For the text-containing cell, return its midpoint in [x, y] coordinate format. 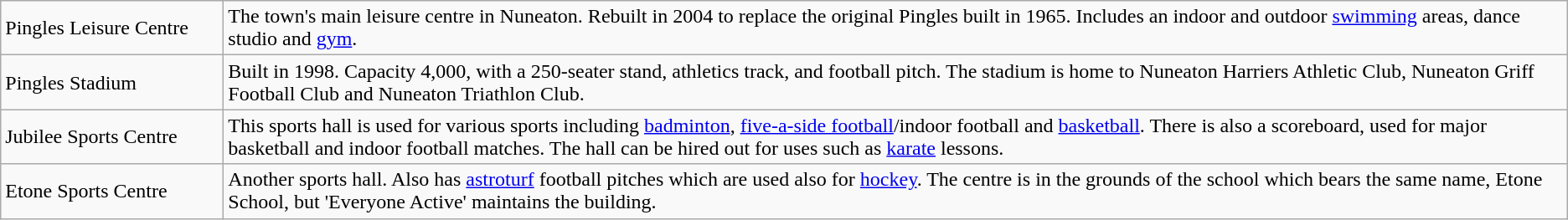
Pingles Leisure Centre [112, 28]
Etone Sports Centre [112, 191]
Jubilee Sports Centre [112, 137]
Pingles Stadium [112, 82]
